Return the (x, y) coordinate for the center point of the cell that contains the specified text.  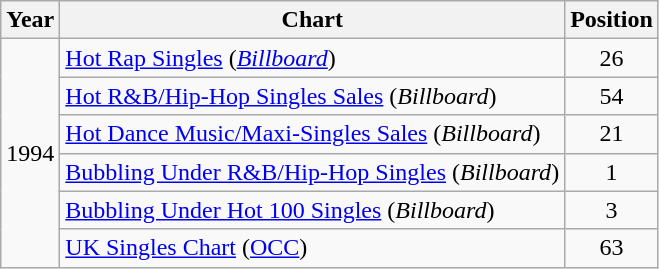
54 (612, 96)
21 (612, 134)
1994 (30, 153)
Bubbling Under R&B/Hip-Hop Singles (Billboard) (312, 172)
1 (612, 172)
26 (612, 58)
Hot Dance Music/Maxi-Singles Sales (Billboard) (312, 134)
UK Singles Chart (OCC) (312, 248)
63 (612, 248)
Year (30, 20)
Hot Rap Singles (Billboard) (312, 58)
Position (612, 20)
Bubbling Under Hot 100 Singles (Billboard) (312, 210)
3 (612, 210)
Chart (312, 20)
Hot R&B/Hip-Hop Singles Sales (Billboard) (312, 96)
